For the text-containing cell, return its midpoint in (X, Y) coordinate format. 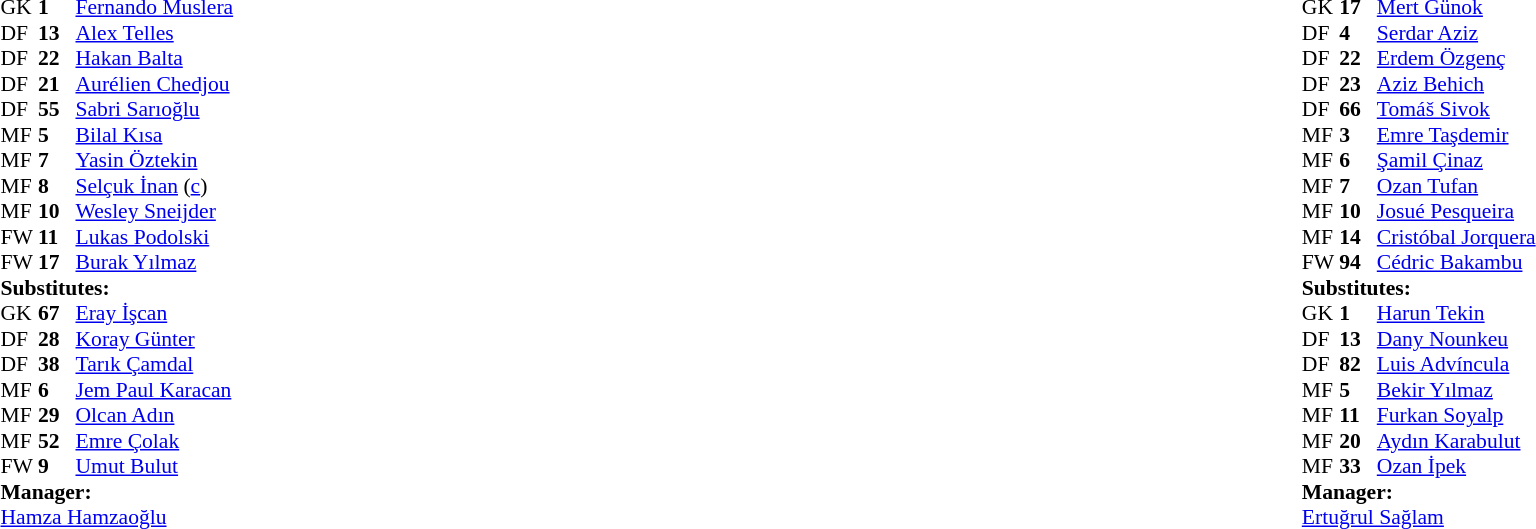
Wesley Sneijder (155, 211)
21 (57, 84)
Harun Tekin (1456, 313)
Aurélien Chedjou (155, 84)
52 (57, 441)
3 (1358, 135)
Aydın Karabulut (1456, 441)
Tomáš Sivok (1456, 109)
1 (1358, 313)
28 (57, 339)
Luis Advíncula (1456, 365)
Hakan Balta (155, 59)
29 (57, 415)
Jem Paul Karacan (155, 390)
Ozan Tufan (1456, 186)
23 (1358, 84)
Bilal Kısa (155, 135)
Alex Telles (155, 33)
82 (1358, 365)
Selçuk İnan (c) (155, 186)
Şamil Çinaz (1456, 161)
Emre Taşdemir (1456, 135)
Olcan Adın (155, 415)
55 (57, 109)
66 (1358, 109)
Tarık Çamdal (155, 365)
Erdem Özgenç (1456, 59)
Serdar Aziz (1456, 33)
4 (1358, 33)
Aziz Behich (1456, 84)
Koray Günter (155, 339)
67 (57, 313)
33 (1358, 467)
Umut Bulut (155, 467)
Cédric Bakambu (1456, 263)
Eray İşcan (155, 313)
8 (57, 186)
Dany Nounkeu (1456, 339)
94 (1358, 263)
17 (57, 263)
Bekir Yılmaz (1456, 390)
Josué Pesqueira (1456, 211)
Yasin Öztekin (155, 161)
Burak Yılmaz (155, 263)
Lukas Podolski (155, 237)
20 (1358, 441)
38 (57, 365)
Furkan Soyalp (1456, 415)
14 (1358, 237)
9 (57, 467)
Ozan İpek (1456, 467)
Sabri Sarıoğlu (155, 109)
Emre Çolak (155, 441)
Cristóbal Jorquera (1456, 237)
